From the cell containing the given text, extract its center point as (x, y) coordinate. 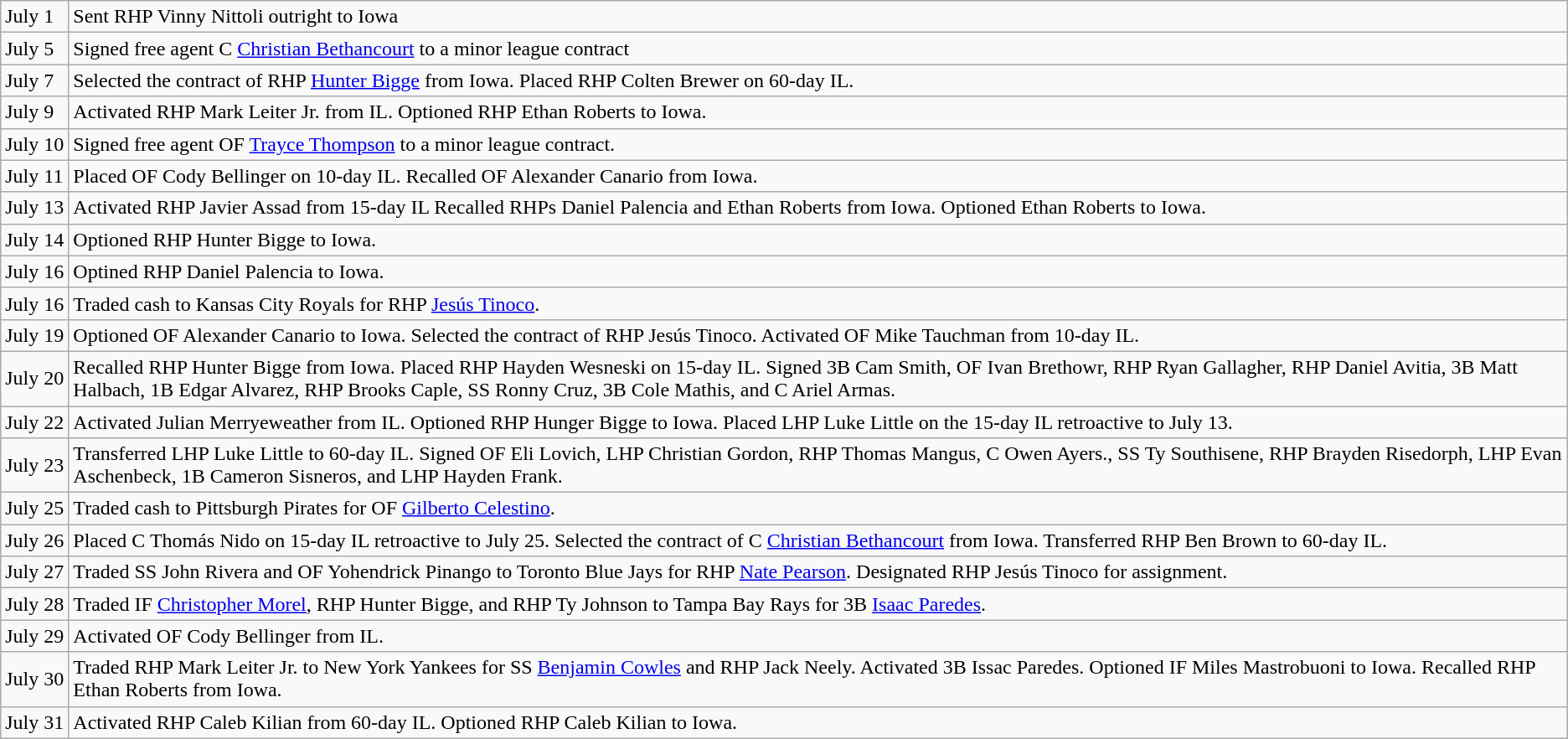
July 9 (35, 112)
July 11 (35, 176)
Selected the contract of RHP Hunter Bigge from Iowa. Placed RHP Colten Brewer on 60-day IL. (818, 80)
Traded IF Christopher Morel, RHP Hunter Bigge, and RHP Ty Johnson to Tampa Bay Rays for 3B Isaac Paredes. (818, 604)
July 28 (35, 604)
Optined RHP Daniel Palencia to Iowa. (818, 271)
July 10 (35, 144)
July 22 (35, 421)
July 1 (35, 17)
July 29 (35, 636)
July 26 (35, 540)
July 13 (35, 208)
Activated RHP Javier Assad from 15-day IL Recalled RHPs Daniel Palencia and Ethan Roberts from Iowa. Optioned Ethan Roberts to Iowa. (818, 208)
Optioned OF Alexander Canario to Iowa. Selected the contract of RHP Jesús Tinoco. Activated OF Mike Tauchman from 10-day IL. (818, 335)
July 20 (35, 379)
Signed free agent C Christian Bethancourt to a minor league contract (818, 49)
July 7 (35, 80)
July 23 (35, 466)
Traded SS John Rivera and OF Yohendrick Pinango to Toronto Blue Jays for RHP Nate Pearson. Designated RHP Jesús Tinoco for assignment. (818, 572)
July 31 (35, 722)
July 27 (35, 572)
July 25 (35, 509)
Optioned RHP Hunter Bigge to Iowa. (818, 240)
Traded cash to Kansas City Royals for RHP Jesús Tinoco. (818, 303)
Traded cash to Pittsburgh Pirates for OF Gilberto Celestino. (818, 509)
July 30 (35, 679)
Activated RHP Mark Leiter Jr. from IL. Optioned RHP Ethan Roberts to Iowa. (818, 112)
Placed OF Cody Bellinger on 10-day IL. Recalled OF Alexander Canario from Iowa. (818, 176)
Activated OF Cody Bellinger from IL. (818, 636)
Signed free agent OF Trayce Thompson to a minor league contract. (818, 144)
July 19 (35, 335)
July 14 (35, 240)
Sent RHP Vinny Nittoli outright to Iowa (818, 17)
Activated RHP Caleb Kilian from 60-day IL. Optioned RHP Caleb Kilian to Iowa. (818, 722)
Activated Julian Merryeweather from IL. Optioned RHP Hunger Bigge to Iowa. Placed LHP Luke Little on the 15-day IL retroactive to July 13. (818, 421)
July 5 (35, 49)
